Scan for the cell matching the given text and deliver its (x, y) coordinate at center. 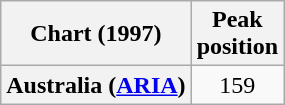
Peakposition (237, 34)
Australia (ARIA) (96, 85)
159 (237, 85)
Chart (1997) (96, 34)
